Locate the cell with the specified text and output its (x, y) center coordinate. 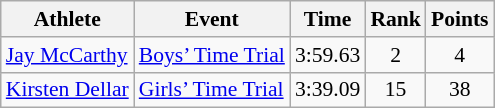
4 (460, 55)
38 (460, 90)
Rank (396, 19)
Time (328, 19)
Points (460, 19)
3:39.09 (328, 90)
Kirsten Dellar (68, 90)
15 (396, 90)
Boys’ Time Trial (212, 55)
Jay McCarthy (68, 55)
Girls’ Time Trial (212, 90)
Athlete (68, 19)
2 (396, 55)
Event (212, 19)
3:59.63 (328, 55)
